Return [x, y] of the center of cell containing provided text 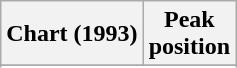
Chart (1993) [72, 34]
Peakposition [189, 34]
